Locate the cell with the specified text and output its [x, y] center coordinate. 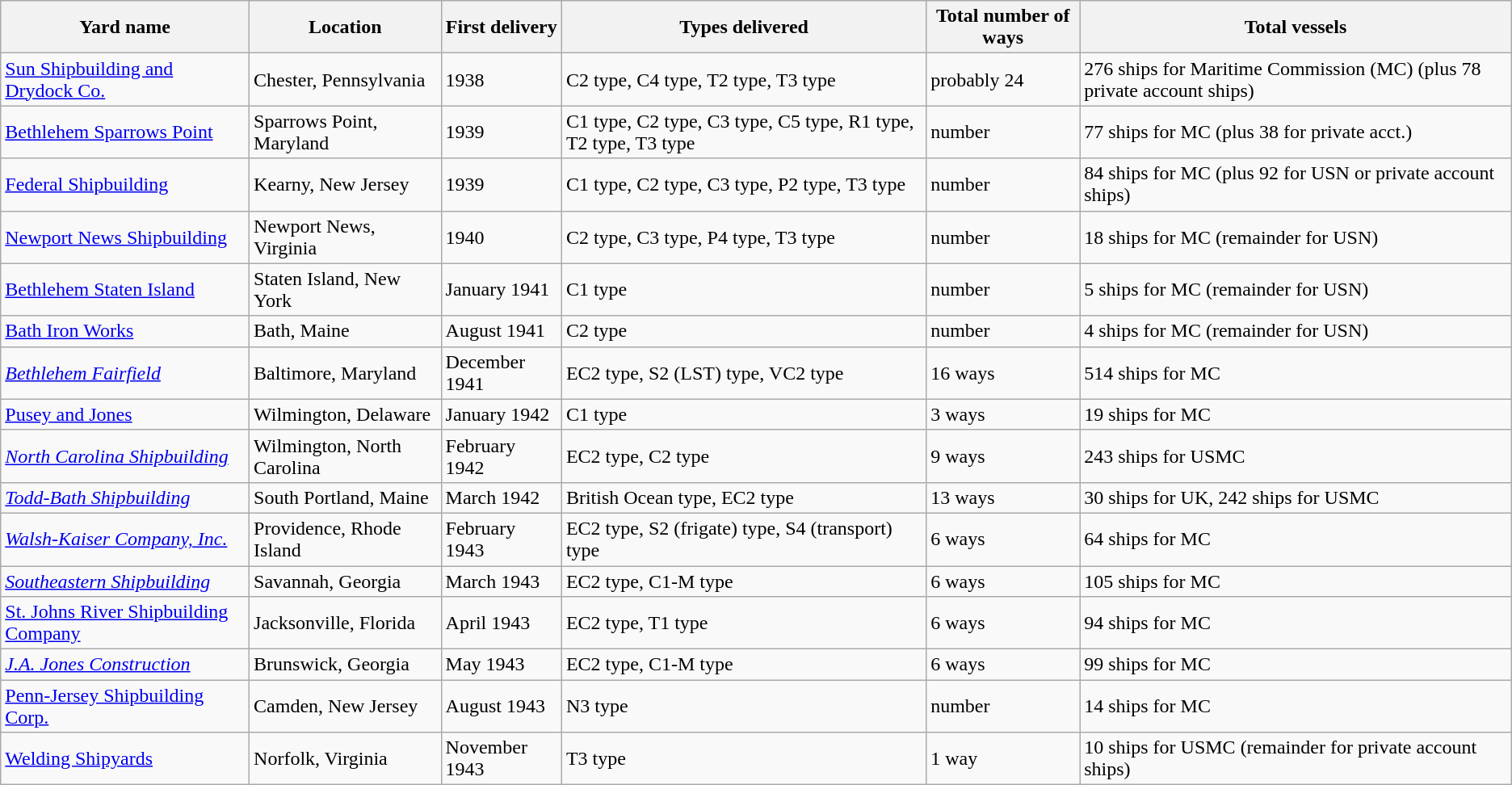
Bath, Maine [346, 331]
Providence, Rhode Island [346, 539]
EC2 type, S2 (LST) type, VC2 type [743, 373]
19 ships for MC [1296, 414]
EC2 type, S2 (frigate) type, S4 (transport) type [743, 539]
C1 type, C2 type, C3 type, C5 type, R1 type, T2 type, T3 type [743, 132]
Wilmington, Delaware [346, 414]
Savannah, Georgia [346, 581]
C2 type, C3 type, P4 type, T3 type [743, 237]
10 ships for USMC (remainder for private account ships) [1296, 759]
St. Johns River Shipbuilding Company [125, 623]
Jacksonville, Florida [346, 623]
Location [346, 27]
C1 type, C2 type, C3 type, P2 type, T3 type [743, 184]
EC2 type, T1 type [743, 623]
January 1941 [501, 289]
30 ships for UK, 242 ships for USMC [1296, 497]
T3 type [743, 759]
514 ships for MC [1296, 373]
Sparrows Point, Maryland [346, 132]
Norfolk, Virginia [346, 759]
Yard name [125, 27]
Pusey and Jones [125, 414]
April 1943 [501, 623]
94 ships for MC [1296, 623]
Total vessels [1296, 27]
February 1942 [501, 455]
May 1943 [501, 665]
Federal Shipbuilding [125, 184]
1 way [1003, 759]
Newport News, Virginia [346, 237]
N3 type [743, 706]
14 ships for MC [1296, 706]
16 ways [1003, 373]
Kearny, New Jersey [346, 184]
9 ways [1003, 455]
64 ships for MC [1296, 539]
105 ships for MC [1296, 581]
probably 24 [1003, 79]
Welding Shipyards [125, 759]
Southeastern Shipbuilding [125, 581]
C2 type [743, 331]
1940 [501, 237]
North Carolina Shipbuilding [125, 455]
First delivery [501, 27]
Brunswick, Georgia [346, 665]
C2 type, C4 type, T2 type, T3 type [743, 79]
EC2 type, C2 type [743, 455]
March 1942 [501, 497]
March 1943 [501, 581]
Camden, New Jersey [346, 706]
243 ships for USMC [1296, 455]
77 ships for MC (plus 38 for private acct.) [1296, 132]
18 ships for MC (remainder for USN) [1296, 237]
August 1941 [501, 331]
South Portland, Maine [346, 497]
4 ships for MC (remainder for USN) [1296, 331]
Total number of ways [1003, 27]
Sun Shipbuilding and Drydock Co. [125, 79]
Newport News Shipbuilding [125, 237]
February 1943 [501, 539]
Staten Island, New York [346, 289]
Walsh-Kaiser Company, Inc. [125, 539]
Baltimore, Maryland [346, 373]
August 1943 [501, 706]
84 ships for MC (plus 92 for USN or private account ships) [1296, 184]
Bethlehem Sparrows Point [125, 132]
13 ways [1003, 497]
1938 [501, 79]
British Ocean type, EC2 type [743, 497]
J.A. Jones Construction [125, 665]
3 ways [1003, 414]
Types delivered [743, 27]
Bethlehem Staten Island [125, 289]
5 ships for MC (remainder for USN) [1296, 289]
Todd-Bath Shipbuilding [125, 497]
December 1941 [501, 373]
Chester, Pennsylvania [346, 79]
November 1943 [501, 759]
Bethlehem Fairfield [125, 373]
Wilmington, North Carolina [346, 455]
Penn-Jersey Shipbuilding Corp. [125, 706]
99 ships for MC [1296, 665]
January 1942 [501, 414]
276 ships for Maritime Commission (MC) (plus 78 private account ships) [1296, 79]
Bath Iron Works [125, 331]
